Pinpoint the cell where the given text exists, returning its [X, Y] midpoint coordinate. 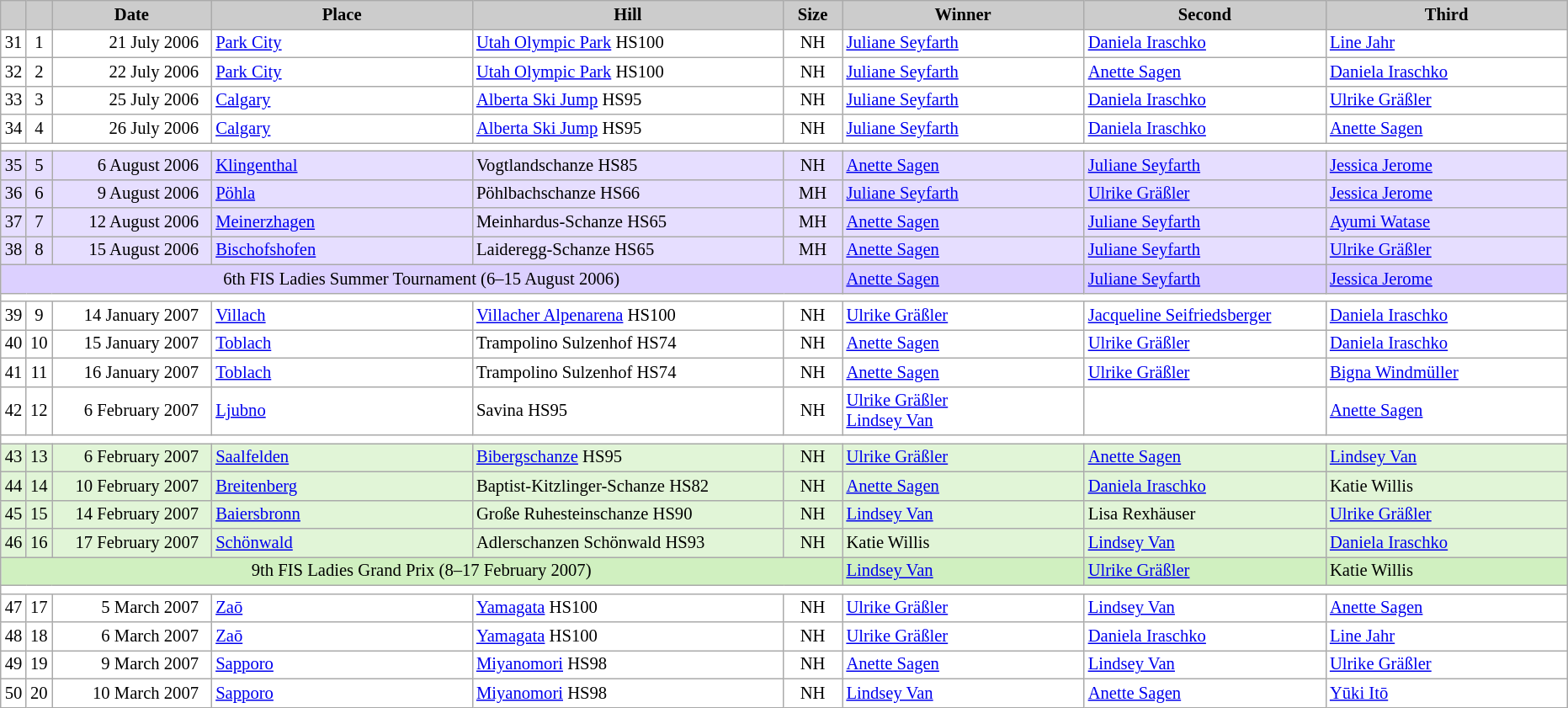
19 [39, 664]
15 [39, 514]
25 July 2006 [132, 100]
9 August 2006 [132, 194]
Pöhla [342, 194]
6 [39, 194]
3 [39, 100]
14 [39, 486]
16 [39, 543]
6 March 2007 [132, 636]
Ljubno [342, 411]
Jacqueline Seifriedsberger [1205, 316]
Große Ruhesteinschanze HS90 [628, 514]
16 January 2007 [132, 372]
18 [39, 636]
1 [39, 43]
Vogtlandschanze HS85 [628, 165]
45 [13, 514]
12 [39, 411]
47 [13, 608]
Pöhlbachschanze HS66 [628, 194]
41 [13, 372]
39 [13, 316]
10 [39, 343]
Size [813, 14]
37 [13, 221]
36 [13, 194]
44 [13, 486]
46 [13, 543]
Bischofshofen [342, 250]
43 [13, 457]
Baptist-Kitzlinger-Schanze HS82 [628, 486]
Klingenthal [342, 165]
42 [13, 411]
Second [1205, 14]
13 [39, 457]
9 March 2007 [132, 664]
10 February 2007 [132, 486]
Schönwald [342, 543]
38 [13, 250]
Third [1446, 14]
9 [39, 316]
22 July 2006 [132, 72]
Villach [342, 316]
40 [13, 343]
48 [13, 636]
2 [39, 72]
32 [13, 72]
7 [39, 221]
Ulrike Gräßler Lindsey Van [963, 411]
Savina HS95 [628, 411]
Breitenberg [342, 486]
20 [39, 693]
Bibergschanze HS95 [628, 457]
Hill [628, 14]
17 February 2007 [132, 543]
15 January 2007 [132, 343]
31 [13, 43]
Bigna Windmüller [1446, 372]
15 August 2006 [132, 250]
Laideregg-Schanze HS65 [628, 250]
Saalfelden [342, 457]
33 [13, 100]
9th FIS Ladies Grand Prix (8–17 February 2007) [422, 571]
5 [39, 165]
Winner [963, 14]
Place [342, 14]
Adlerschanzen Schönwald HS93 [628, 543]
5 March 2007 [132, 608]
Baiersbronn [342, 514]
35 [13, 165]
14 January 2007 [132, 316]
Villacher Alpenarena HS100 [628, 316]
11 [39, 372]
8 [39, 250]
4 [39, 129]
26 July 2006 [132, 129]
Yūki Itō [1446, 693]
50 [13, 693]
17 [39, 608]
6th FIS Ladies Summer Tournament (6–15 August 2006) [422, 279]
49 [13, 664]
Meinhardus-Schanze HS65 [628, 221]
12 August 2006 [132, 221]
14 February 2007 [132, 514]
10 March 2007 [132, 693]
Meinerzhagen [342, 221]
Ayumi Watase [1446, 221]
21 July 2006 [132, 43]
6 August 2006 [132, 165]
Date [132, 14]
Lisa Rexhäuser [1205, 514]
34 [13, 129]
